Return the [X, Y] coordinate for the center point of the cell that contains the specified text.  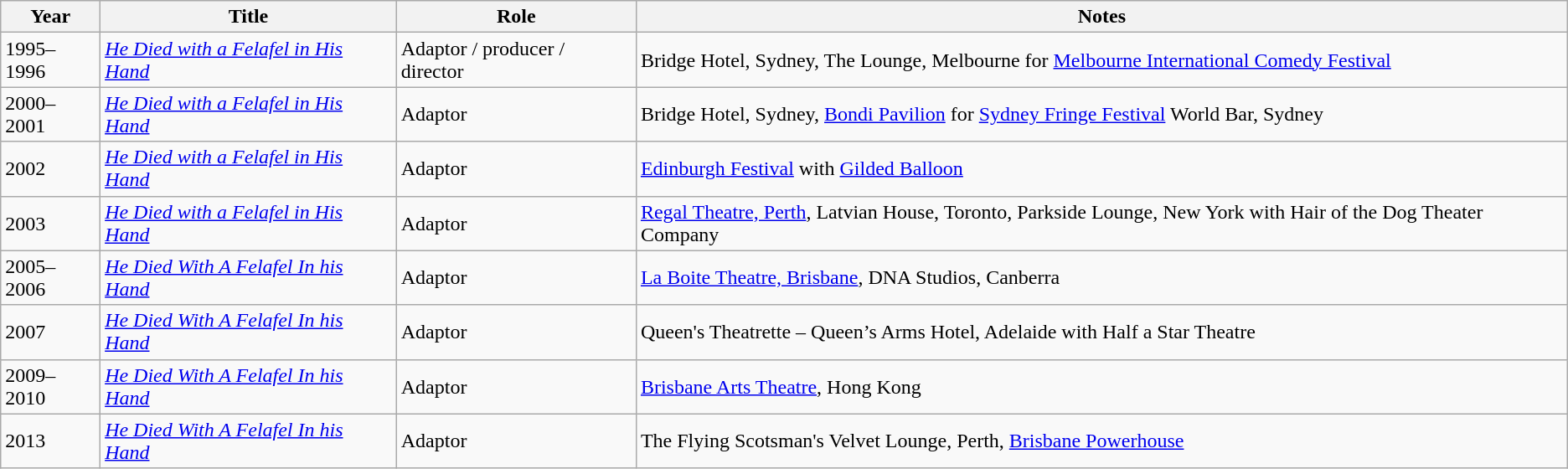
The Flying Scotsman's Velvet Lounge, Perth, Brisbane Powerhouse [1101, 441]
Bridge Hotel, Sydney, The Lounge, Melbourne for Melbourne International Comedy Festival [1101, 60]
Notes [1101, 17]
2003 [50, 223]
2009–2010 [50, 387]
Role [516, 17]
Regal Theatre, Perth, Latvian House, Toronto, Parkside Lounge, New York with Hair of the Dog Theater Company [1101, 223]
Bridge Hotel, Sydney, Bondi Pavilion for Sydney Fringe Festival World Bar, Sydney [1101, 114]
2007 [50, 332]
1995–1996 [50, 60]
La Boite Theatre, Brisbane, DNA Studios, Canberra [1101, 278]
Edinburgh Festival with Gilded Balloon [1101, 169]
Adaptor / producer / director [516, 60]
Queen's Theatrette – Queen’s Arms Hotel, Adelaide with Half a Star Theatre [1101, 332]
Title [249, 17]
Year [50, 17]
2005–2006 [50, 278]
Brisbane Arts Theatre, Hong Kong [1101, 387]
2000–2001 [50, 114]
2013 [50, 441]
2002 [50, 169]
